Determine the (x, y) coordinate at the center of the cell enclosing the given text.  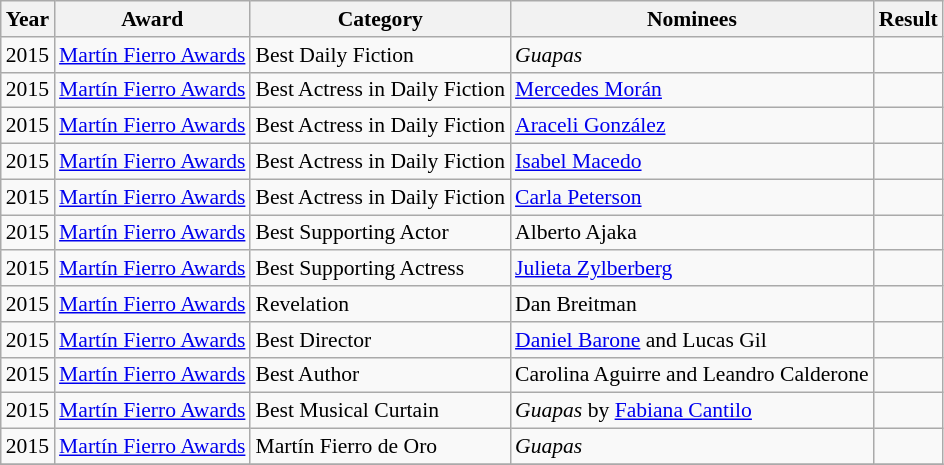
Daniel Barone and Lucas Gil (692, 340)
Alberto Ajaka (692, 233)
Best Musical Curtain (380, 411)
Award (152, 19)
Best Daily Fiction (380, 55)
Dan Breitman (692, 304)
Best Author (380, 375)
Julieta Zylberberg (692, 269)
Revelation (380, 304)
Best Supporting Actress (380, 269)
Carla Peterson (692, 197)
Category (380, 19)
Mercedes Morán (692, 90)
Isabel Macedo (692, 162)
Best Director (380, 340)
Result (908, 19)
Nominees (692, 19)
Araceli González (692, 126)
Best Supporting Actor (380, 233)
Carolina Aguirre and Leandro Calderone (692, 375)
Martín Fierro de Oro (380, 447)
Year (28, 19)
Guapas by Fabiana Cantilo (692, 411)
